Capture the cell that displays the provided text and extract its [X, Y] central coordinate. 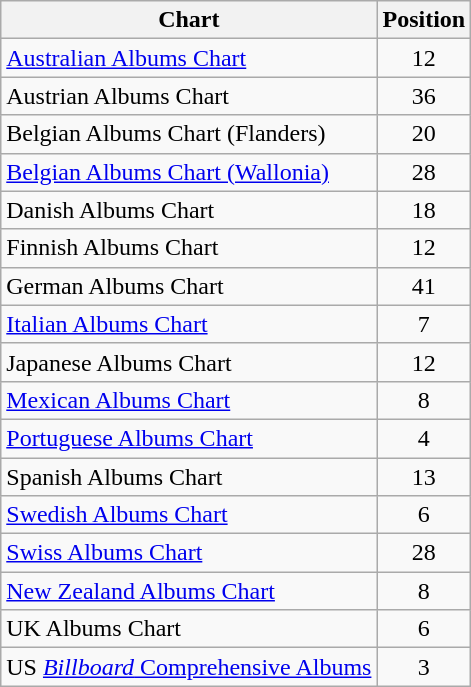
New Zealand Albums Chart [189, 591]
US Billboard Comprehensive Albums [189, 667]
Australian Albums Chart [189, 58]
7 [424, 324]
Italian Albums Chart [189, 324]
German Albums Chart [189, 286]
Austrian Albums Chart [189, 96]
Spanish Albums Chart [189, 477]
Japanese Albums Chart [189, 362]
Danish Albums Chart [189, 210]
Portuguese Albums Chart [189, 438]
Swedish Albums Chart [189, 515]
41 [424, 286]
4 [424, 438]
Belgian Albums Chart (Flanders) [189, 134]
36 [424, 96]
20 [424, 134]
Finnish Albums Chart [189, 248]
Chart [189, 20]
UK Albums Chart [189, 629]
Swiss Albums Chart [189, 553]
Position [424, 20]
Belgian Albums Chart (Wallonia) [189, 172]
13 [424, 477]
18 [424, 210]
3 [424, 667]
Mexican Albums Chart [189, 400]
